Capture the cell that displays the provided text and extract its [x, y] central coordinate. 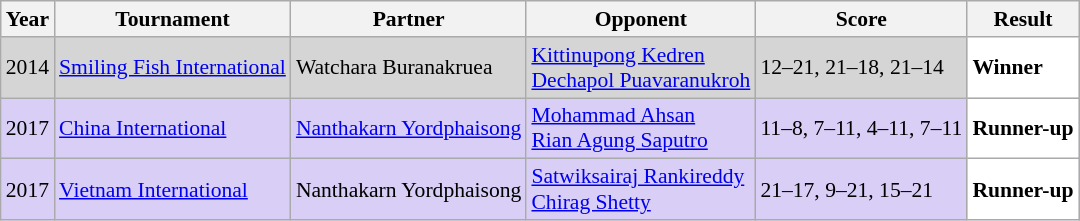
21–17, 9–21, 15–21 [861, 190]
Result [1022, 19]
Kittinupong Kedren Dechapol Puavaranukroh [640, 68]
Satwiksairaj Rankireddy Chirag Shetty [640, 190]
Opponent [640, 19]
Year [28, 19]
Score [861, 19]
Watchara Buranakruea [409, 68]
Tournament [172, 19]
11–8, 7–11, 4–11, 7–11 [861, 128]
Vietnam International [172, 190]
Smiling Fish International [172, 68]
Winner [1022, 68]
2014 [28, 68]
China International [172, 128]
Mohammad Ahsan Rian Agung Saputro [640, 128]
Partner [409, 19]
12–21, 21–18, 21–14 [861, 68]
